Locate the cell with the specified text and output its (X, Y) center coordinate. 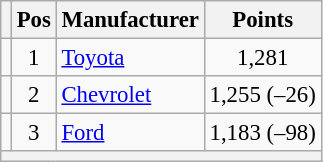
Toyota (130, 58)
1,281 (262, 58)
1,183 (–98) (262, 133)
2 (34, 95)
Manufacturer (130, 20)
3 (34, 133)
1,255 (–26) (262, 95)
Points (262, 20)
Ford (130, 133)
1 (34, 58)
Pos (34, 20)
Chevrolet (130, 95)
